Identify which cell holds the provided text, then report its (X, Y) central coordinate. 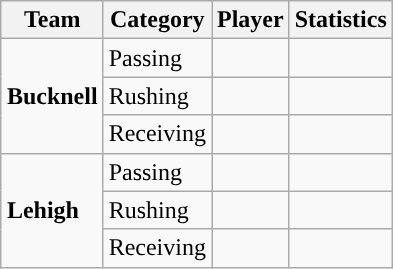
Category (157, 20)
Player (251, 20)
Statistics (340, 20)
Bucknell (52, 96)
Team (52, 20)
Lehigh (52, 210)
